Pinpoint the cell where the given text exists, returning its (X, Y) midpoint coordinate. 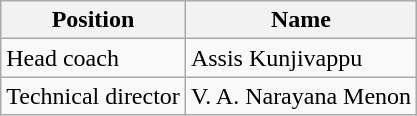
Name (300, 20)
Head coach (94, 58)
V. A. Narayana Menon (300, 96)
Technical director (94, 96)
Position (94, 20)
Assis Kunjivappu (300, 58)
